Identify which cell holds the provided text, then report its (X, Y) central coordinate. 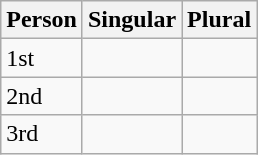
2nd (42, 96)
Singular (132, 20)
Plural (220, 20)
1st (42, 58)
3rd (42, 134)
Person (42, 20)
